From the cell containing the given text, extract its center point as (x, y) coordinate. 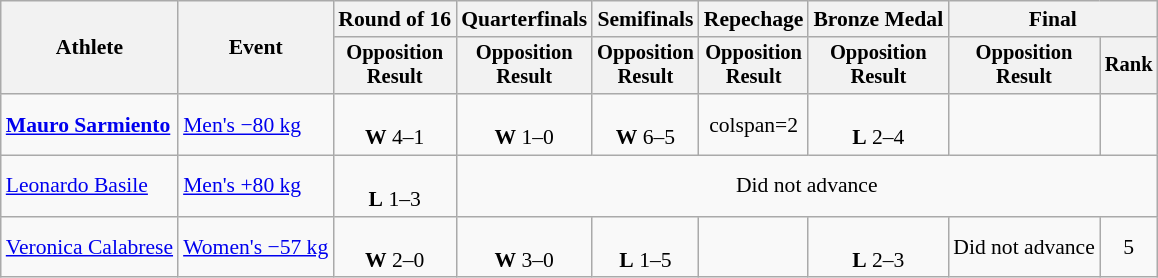
Quarterfinals (524, 19)
W 2–0 (394, 248)
Bronze Medal (878, 19)
Rank (1129, 66)
L 1–3 (394, 186)
Veronica Calabrese (90, 248)
colspan=2 (754, 124)
Repechage (754, 19)
Men's −80 kg (256, 124)
Men's +80 kg (256, 186)
Athlete (90, 48)
W 6–5 (646, 124)
L 2–3 (878, 248)
L 1–5 (646, 248)
Women's −57 kg (256, 248)
Semifinals (646, 19)
W 1–0 (524, 124)
Mauro Sarmiento (90, 124)
L 2–4 (878, 124)
Event (256, 48)
Leonardo Basile (90, 186)
W 3–0 (524, 248)
5 (1129, 248)
W 4–1 (394, 124)
Round of 16 (394, 19)
Final (1052, 19)
